Search for the cell housing the specified text and yield its [X, Y] center coordinate. 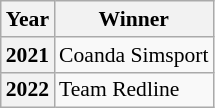
Year [28, 19]
2022 [28, 90]
Team Redline [134, 90]
2021 [28, 55]
Coanda Simsport [134, 55]
Winner [134, 19]
